Provide the (X, Y) coordinate of the cell's center where the given text is located.  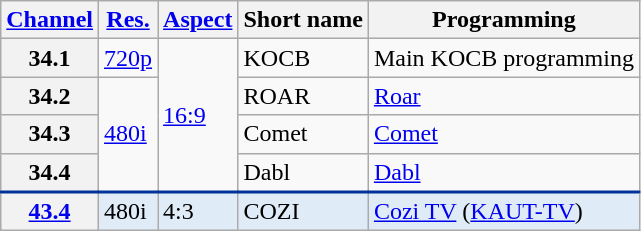
43.4 (50, 212)
34.1 (50, 58)
720p (128, 58)
ROAR (303, 96)
34.4 (50, 172)
Channel (50, 20)
Roar (504, 96)
Aspect (198, 20)
34.2 (50, 96)
Programming (504, 20)
KOCB (303, 58)
Short name (303, 20)
COZI (303, 212)
Main KOCB programming (504, 58)
Res. (128, 20)
Cozi TV (KAUT-TV) (504, 212)
34.3 (50, 134)
16:9 (198, 116)
4:3 (198, 212)
